For the text-containing cell, return its midpoint in [X, Y] coordinate format. 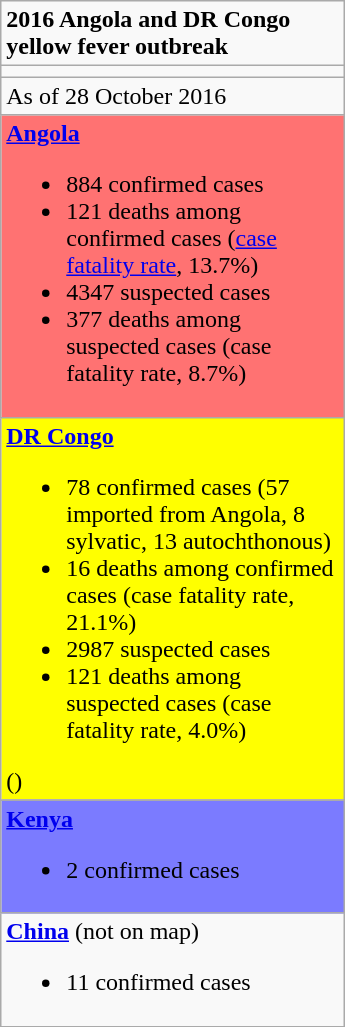
Kenya2 confirmed cases [173, 856]
China (not on map)11 confirmed cases [173, 970]
2016 Angola and DR Congo yellow fever outbreak [173, 34]
As of 28 October 2016 [173, 96]
